For the text-containing cell, return its midpoint in [x, y] coordinate format. 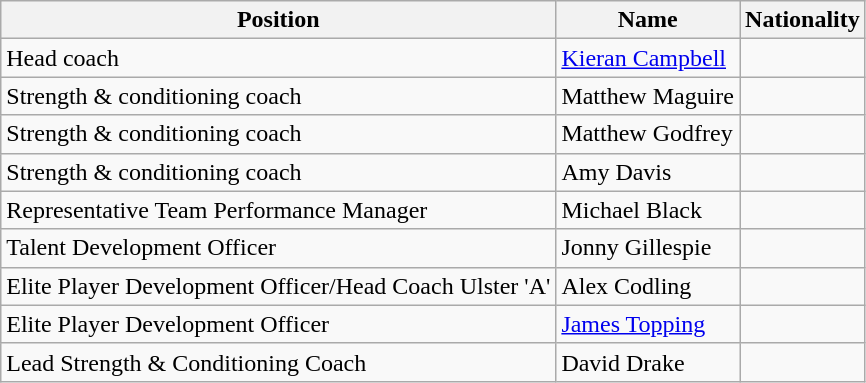
Kieran Campbell [648, 58]
Talent Development Officer [278, 248]
Name [648, 20]
Matthew Maguire [648, 96]
Matthew Godfrey [648, 134]
Amy Davis [648, 172]
James Topping [648, 324]
Representative Team Performance Manager [278, 210]
David Drake [648, 362]
Lead Strength & Conditioning Coach [278, 362]
Alex Codling [648, 286]
Elite Player Development Officer [278, 324]
Elite Player Development Officer/Head Coach Ulster 'A' [278, 286]
Nationality [803, 20]
Position [278, 20]
Jonny Gillespie [648, 248]
Michael Black [648, 210]
Head coach [278, 58]
